Find where the given text appears and provide that cell's center as (X, Y) coordinate. 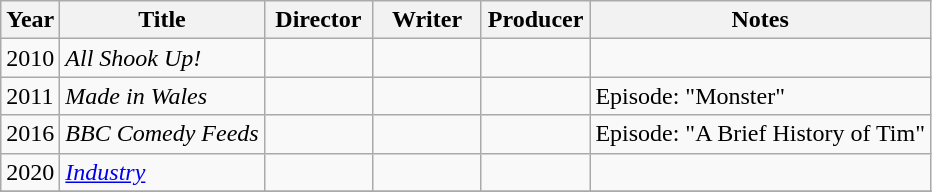
Title (162, 20)
Year (30, 20)
Notes (760, 20)
All Shook Up! (162, 58)
Episode: "Monster" (760, 96)
Writer (428, 20)
2011 (30, 96)
BBC Comedy Feeds (162, 134)
2016 (30, 134)
Industry (162, 172)
Director (318, 20)
Episode: "A Brief History of Tim" (760, 134)
Producer (536, 20)
2020 (30, 172)
Made in Wales (162, 96)
2010 (30, 58)
